From the cell containing the given text, extract its center point as [X, Y] coordinate. 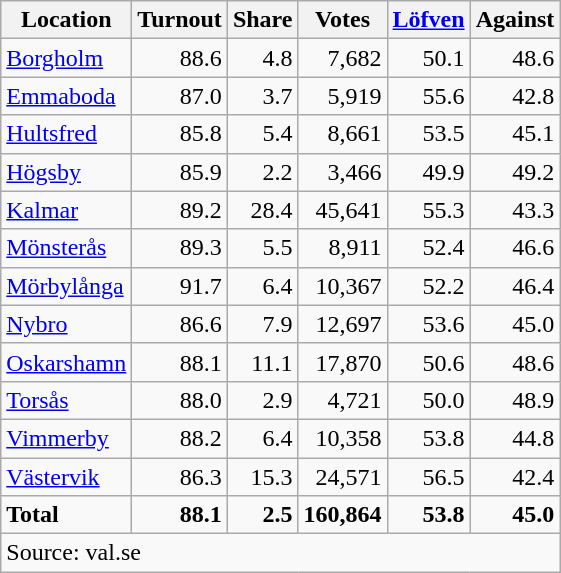
10,358 [342, 438]
Västervik [66, 477]
7,682 [342, 58]
45,641 [342, 210]
3.7 [262, 96]
46.4 [515, 286]
2.2 [262, 172]
45.1 [515, 134]
85.9 [180, 172]
44.8 [515, 438]
Nybro [66, 324]
Högsby [66, 172]
5.5 [262, 248]
8,661 [342, 134]
89.2 [180, 210]
Source: val.se [280, 553]
17,870 [342, 362]
49.9 [428, 172]
85.8 [180, 134]
10,367 [342, 286]
2.9 [262, 400]
87.0 [180, 96]
Against [515, 20]
48.9 [515, 400]
4.8 [262, 58]
160,864 [342, 515]
55.6 [428, 96]
Total [66, 515]
8,911 [342, 248]
Torsås [66, 400]
53.6 [428, 324]
46.6 [515, 248]
89.3 [180, 248]
Vimmerby [66, 438]
Mörbylånga [66, 286]
42.4 [515, 477]
86.6 [180, 324]
52.2 [428, 286]
49.2 [515, 172]
50.6 [428, 362]
Kalmar [66, 210]
5.4 [262, 134]
88.6 [180, 58]
Location [66, 20]
88.2 [180, 438]
3,466 [342, 172]
28.4 [262, 210]
86.3 [180, 477]
2.5 [262, 515]
Hultsfred [66, 134]
Emmaboda [66, 96]
42.8 [515, 96]
Löfven [428, 20]
Turnout [180, 20]
4,721 [342, 400]
Borgholm [66, 58]
24,571 [342, 477]
55.3 [428, 210]
Mönsterås [66, 248]
91.7 [180, 286]
12,697 [342, 324]
5,919 [342, 96]
56.5 [428, 477]
Oskarshamn [66, 362]
11.1 [262, 362]
52.4 [428, 248]
88.0 [180, 400]
43.3 [515, 210]
Votes [342, 20]
50.0 [428, 400]
50.1 [428, 58]
53.5 [428, 134]
15.3 [262, 477]
7.9 [262, 324]
Share [262, 20]
